Extract the (x, y) coordinate from the center of the cell holding the provided text.  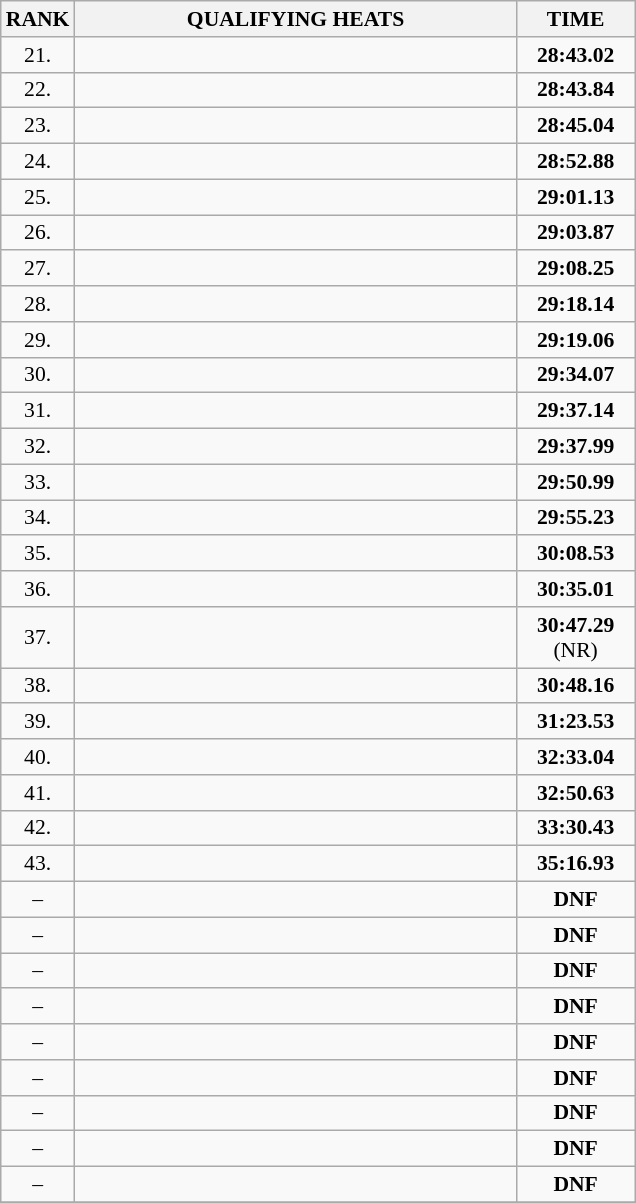
32:33.04 (576, 757)
26. (38, 233)
33:30.43 (576, 828)
30. (38, 375)
28:43.02 (576, 55)
29:34.07 (576, 375)
35:16.93 (576, 864)
25. (38, 197)
30:47.29 (NR) (576, 638)
29:19.06 (576, 340)
29. (38, 340)
RANK (38, 19)
32. (38, 447)
TIME (576, 19)
30:35.01 (576, 589)
27. (38, 269)
28. (38, 304)
28:43.84 (576, 90)
22. (38, 90)
42. (38, 828)
31:23.53 (576, 722)
QUALIFYING HEATS (295, 19)
33. (38, 482)
32:50.63 (576, 793)
29:03.87 (576, 233)
30:08.53 (576, 554)
39. (38, 722)
24. (38, 162)
29:08.25 (576, 269)
29:18.14 (576, 304)
31. (38, 411)
41. (38, 793)
29:37.14 (576, 411)
21. (38, 55)
28:52.88 (576, 162)
23. (38, 126)
43. (38, 864)
36. (38, 589)
37. (38, 638)
29:50.99 (576, 482)
35. (38, 554)
40. (38, 757)
30:48.16 (576, 686)
29:55.23 (576, 518)
38. (38, 686)
29:37.99 (576, 447)
29:01.13 (576, 197)
28:45.04 (576, 126)
34. (38, 518)
